Output the [X, Y] coordinate of the center of the cell containing the given text.  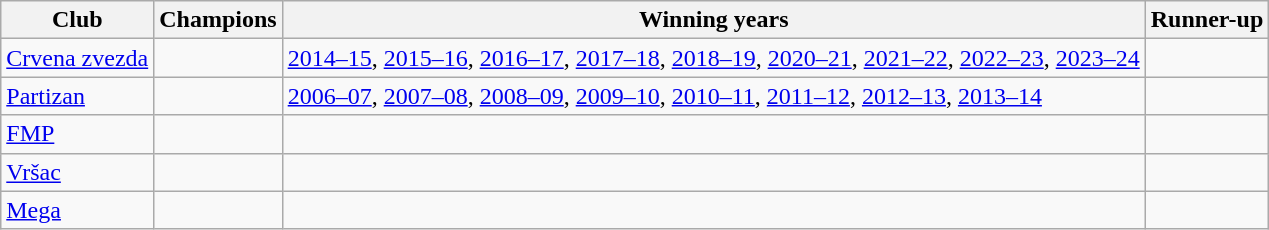
Winning years [714, 20]
2006–07, 2007–08, 2008–09, 2009–10, 2010–11, 2011–12, 2012–13, 2013–14 [714, 96]
Mega [78, 210]
Champions [218, 20]
Vršac [78, 172]
Partizan [78, 96]
Club [78, 20]
2014–15, 2015–16, 2016–17, 2017–18, 2018–19, 2020–21, 2021–22, 2022–23, 2023–24 [714, 58]
Runner-up [1207, 20]
FMP [78, 134]
Crvena zvezda [78, 58]
